Output the [x, y] coordinate of the center of the cell containing the given text.  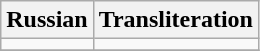
Russian [47, 20]
Transliteration [176, 20]
